Provide the (X, Y) coordinate of the cell's center where the given text is located.  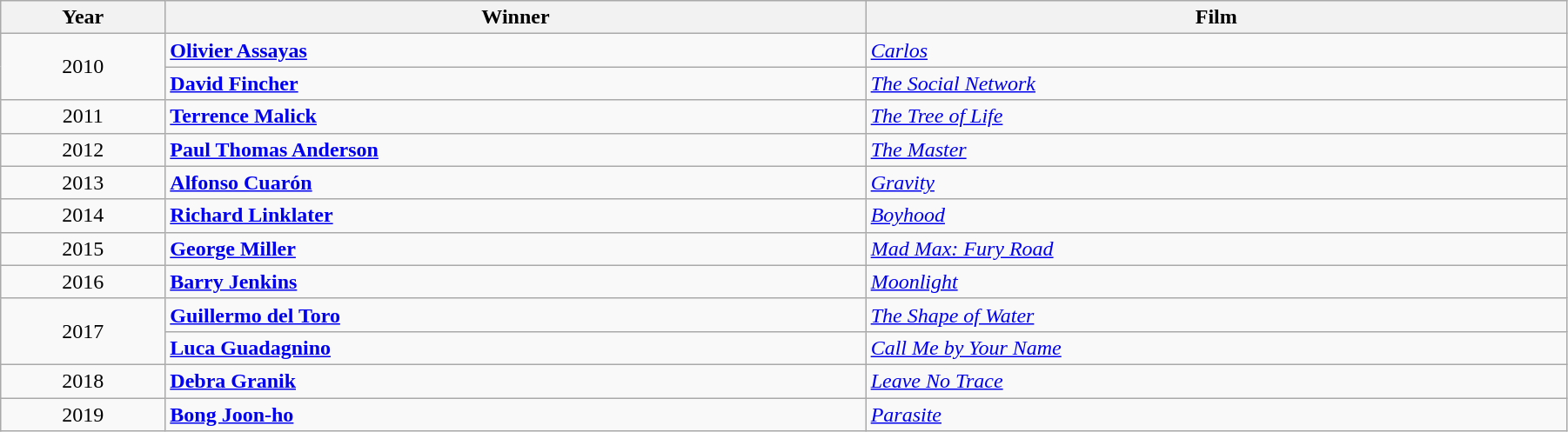
Olivier Assayas (515, 50)
Luca Guadagnino (515, 348)
Paul Thomas Anderson (515, 150)
2013 (84, 183)
Boyhood (1216, 216)
Year (84, 17)
The Master (1216, 150)
Bong Joon-ho (515, 415)
The Social Network (1216, 83)
David Fincher (515, 83)
Call Me by Your Name (1216, 348)
2012 (84, 150)
George Miller (515, 249)
Gravity (1216, 183)
2010 (84, 67)
2014 (84, 216)
2018 (84, 381)
2019 (84, 415)
Moonlight (1216, 282)
Richard Linklater (515, 216)
2011 (84, 116)
Guillermo del Toro (515, 315)
2015 (84, 249)
2017 (84, 331)
The Shape of Water (1216, 315)
2016 (84, 282)
Winner (515, 17)
Parasite (1216, 415)
Debra Granik (515, 381)
Alfonso Cuarón (515, 183)
Carlos (1216, 50)
Barry Jenkins (515, 282)
The Tree of Life (1216, 116)
Terrence Malick (515, 116)
Leave No Trace (1216, 381)
Film (1216, 17)
Mad Max: Fury Road (1216, 249)
